Find where the given text appears and provide that cell's center as (X, Y) coordinate. 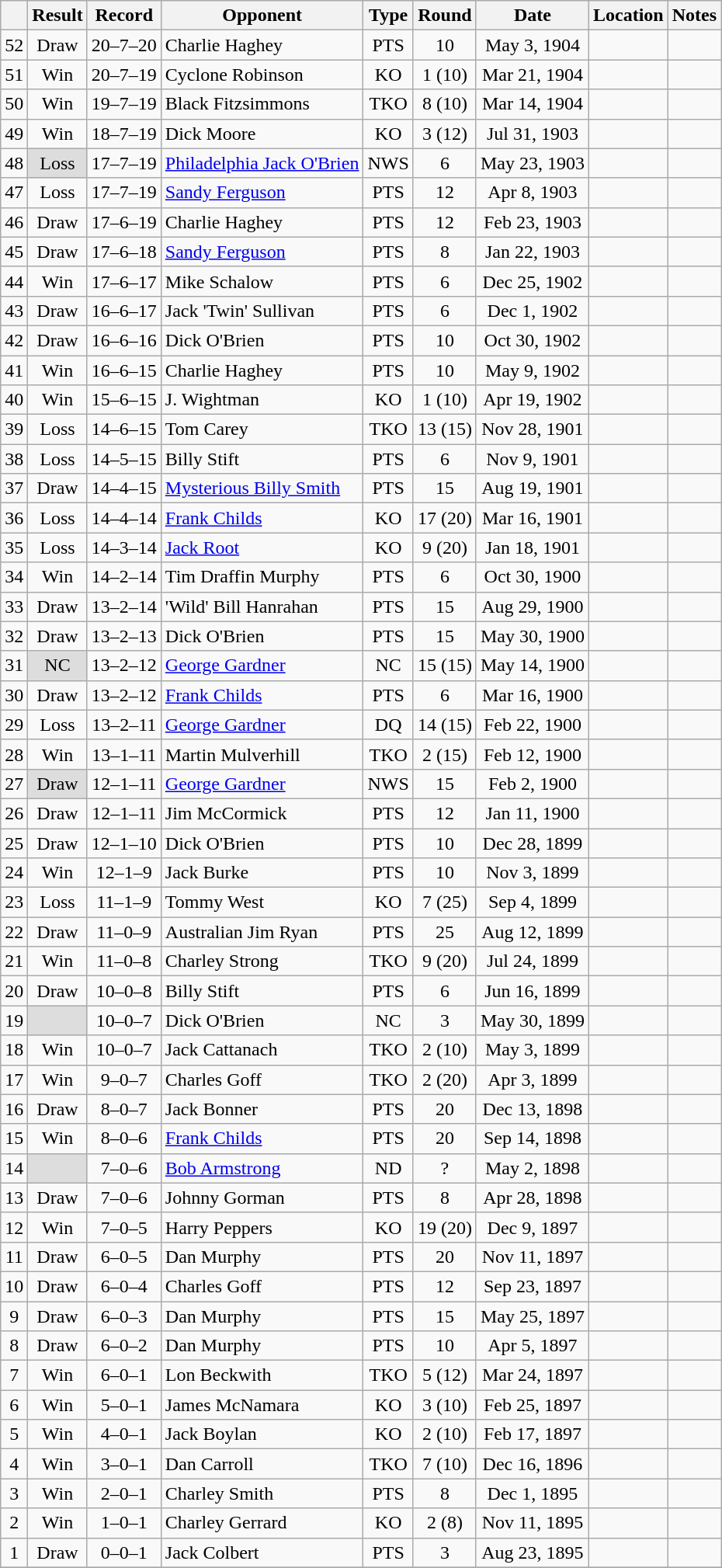
17–6–18 (124, 252)
Dan Carroll (262, 1464)
May 30, 1899 (533, 1020)
Black Fitzsimmons (262, 104)
1–0–1 (124, 1523)
19–7–19 (124, 104)
35 (14, 548)
Aug 12, 1899 (533, 932)
8–0–7 (124, 1109)
? (444, 1168)
5 (14, 1434)
14–5–15 (124, 459)
16–6–16 (124, 340)
Dec 13, 1898 (533, 1109)
14 (15) (444, 725)
Jim McCormick (262, 813)
7 (10) (444, 1464)
Jul 24, 1899 (533, 961)
13–2–11 (124, 725)
29 (14, 725)
17 (14, 1080)
39 (14, 429)
16–6–17 (124, 311)
Nov 11, 1897 (533, 1257)
11–1–9 (124, 902)
22 (14, 932)
Johnny Gorman (262, 1198)
Oct 30, 1900 (533, 577)
17–6–17 (124, 281)
Charley Gerrard (262, 1523)
Charley Strong (262, 961)
Jack Burke (262, 873)
21 (14, 961)
15 (15) (444, 666)
Jan 11, 1900 (533, 813)
10–0–8 (124, 991)
May 25, 1897 (533, 1316)
9 (14, 1316)
Date (533, 16)
Jun 16, 1899 (533, 991)
Tom Carey (262, 429)
16 (14, 1109)
2 (14, 1523)
2 (15) (444, 754)
Mar 14, 1904 (533, 104)
DQ (388, 725)
Australian Jim Ryan (262, 932)
Tim Draffin Murphy (262, 577)
Charley Smith (262, 1493)
45 (14, 252)
Round (444, 16)
3 (12) (444, 134)
Cyclone Robinson (262, 75)
Bob Armstrong (262, 1168)
11 (14, 1257)
Nov 11, 1895 (533, 1523)
Oct 30, 1902 (533, 340)
Mysterious Billy Smith (262, 488)
42 (14, 340)
Harry Peppers (262, 1227)
Nov 3, 1899 (533, 873)
2 (20) (444, 1080)
15–6–15 (124, 400)
6–0–5 (124, 1257)
Dec 1, 1895 (533, 1493)
6–0–1 (124, 1375)
Jack Bonner (262, 1109)
Apr 19, 1902 (533, 400)
Feb 2, 1900 (533, 784)
2–0–1 (124, 1493)
Martin Mulverhill (262, 754)
46 (14, 222)
Aug 19, 1901 (533, 488)
Jan 18, 1901 (533, 548)
7–0–5 (124, 1227)
Dec 1, 1902 (533, 311)
Jack Root (262, 548)
Dec 25, 1902 (533, 281)
37 (14, 488)
Aug 23, 1895 (533, 1552)
Dec 16, 1896 (533, 1464)
27 (14, 784)
Mar 16, 1901 (533, 518)
Sep 14, 1898 (533, 1139)
Opponent (262, 16)
14–6–15 (124, 429)
51 (14, 75)
Sep 23, 1897 (533, 1286)
J. Wightman (262, 400)
'Wild' Bill Hanrahan (262, 607)
31 (14, 666)
30 (14, 695)
Mar 16, 1900 (533, 695)
26 (14, 813)
16–6–15 (124, 370)
13–1–11 (124, 754)
Apr 3, 1899 (533, 1080)
47 (14, 193)
17–6–19 (124, 222)
Tommy West (262, 902)
13–2–13 (124, 636)
7 (14, 1375)
9–0–7 (124, 1080)
Dick Moore (262, 134)
32 (14, 636)
ND (388, 1168)
14–2–14 (124, 577)
Dec 9, 1897 (533, 1227)
20–7–20 (124, 45)
13–2–14 (124, 607)
Aug 29, 1900 (533, 607)
49 (14, 134)
Jack Colbert (262, 1552)
Feb 17, 1897 (533, 1434)
5 (12) (444, 1375)
Jack Cattanach (262, 1050)
13 (15) (444, 429)
Feb 23, 1903 (533, 222)
Mar 24, 1897 (533, 1375)
14–4–15 (124, 488)
40 (14, 400)
Jack 'Twin' Sullivan (262, 311)
Mike Schalow (262, 281)
3–0–1 (124, 1464)
14–3–14 (124, 548)
38 (14, 459)
11–0–8 (124, 961)
Feb 12, 1900 (533, 754)
50 (14, 104)
6–0–2 (124, 1346)
Apr 5, 1897 (533, 1346)
Mar 21, 1904 (533, 75)
36 (14, 518)
17 (20) (444, 518)
33 (14, 607)
28 (14, 754)
May 14, 1900 (533, 666)
Location (628, 16)
Result (57, 16)
0–0–1 (124, 1552)
Feb 25, 1897 (533, 1405)
Sep 4, 1899 (533, 902)
14–4–14 (124, 518)
34 (14, 577)
May 23, 1903 (533, 163)
5–0–1 (124, 1405)
43 (14, 311)
12–1–10 (124, 843)
Nov 28, 1901 (533, 429)
19 (14, 1020)
52 (14, 45)
20–7–19 (124, 75)
19 (20) (444, 1227)
James McNamara (262, 1405)
6–0–4 (124, 1286)
Jul 31, 1903 (533, 134)
Lon Beckwith (262, 1375)
24 (14, 873)
14 (14, 1168)
May 9, 1902 (533, 370)
23 (14, 902)
Dec 28, 1899 (533, 843)
7 (25) (444, 902)
48 (14, 163)
44 (14, 281)
Type (388, 16)
1 (14, 1552)
May 30, 1900 (533, 636)
Notes (694, 16)
Philadelphia Jack O'Brien (262, 163)
13 (14, 1198)
May 3, 1899 (533, 1050)
May 2, 1898 (533, 1168)
3 (10) (444, 1405)
18 (14, 1050)
Nov 9, 1901 (533, 459)
2 (8) (444, 1523)
Jan 22, 1903 (533, 252)
6–0–3 (124, 1316)
4–0–1 (124, 1434)
Apr 8, 1903 (533, 193)
8 (10) (444, 104)
41 (14, 370)
8–0–6 (124, 1139)
4 (14, 1464)
12–1–9 (124, 873)
11–0–9 (124, 932)
Jack Boylan (262, 1434)
Apr 28, 1898 (533, 1198)
18–7–19 (124, 134)
Feb 22, 1900 (533, 725)
Record (124, 16)
May 3, 1904 (533, 45)
